Determine the (X, Y) coordinate at the center of the cell enclosing the given text.  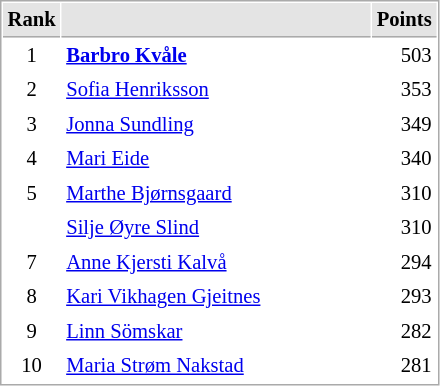
3 (32, 124)
Linn Sömskar (216, 332)
5 (32, 194)
7 (32, 262)
8 (32, 296)
2 (32, 90)
349 (404, 124)
340 (404, 158)
281 (404, 366)
1 (32, 56)
Barbro Kvåle (216, 56)
10 (32, 366)
503 (404, 56)
Jonna Sundling (216, 124)
Rank (32, 20)
Silje Øyre Slind (216, 228)
Maria Strøm Nakstad (216, 366)
353 (404, 90)
4 (32, 158)
Anne Kjersti Kalvå (216, 262)
294 (404, 262)
293 (404, 296)
Points (404, 20)
282 (404, 332)
Kari Vikhagen Gjeitnes (216, 296)
Mari Eide (216, 158)
9 (32, 332)
Marthe Bjørnsgaard (216, 194)
Sofia Henriksson (216, 90)
